Extract the (x, y) coordinate from the center of the cell holding the provided text.  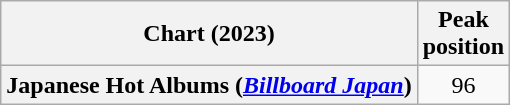
Japanese Hot Albums (Billboard Japan) (209, 85)
Peakposition (463, 34)
Chart (2023) (209, 34)
96 (463, 85)
